For the text-containing cell, return its midpoint in [x, y] coordinate format. 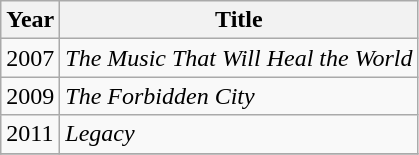
Title [239, 20]
2011 [30, 134]
The Forbidden City [239, 96]
2007 [30, 58]
The Music That Will Heal the World [239, 58]
Year [30, 20]
2009 [30, 96]
Legacy [239, 134]
